Find where the given text appears and provide that cell's center as (X, Y) coordinate. 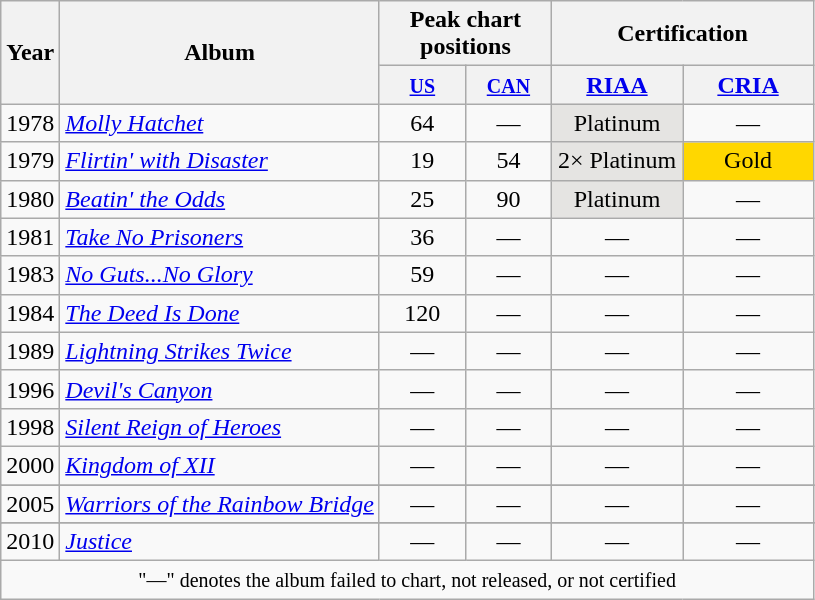
2010 (30, 542)
90 (508, 199)
120 (422, 313)
CRIA (748, 85)
CAN (508, 85)
1984 (30, 313)
Flirtin' with Disaster (220, 161)
1983 (30, 275)
2000 (30, 465)
The Deed Is Done (220, 313)
1978 (30, 123)
1989 (30, 351)
1981 (30, 237)
Year (30, 52)
Molly Hatchet (220, 123)
RIAA (616, 85)
1996 (30, 389)
25 (422, 199)
36 (422, 237)
Warriors of the Rainbow Bridge (220, 503)
Silent Reign of Heroes (220, 427)
Devil's Canyon (220, 389)
Take No Prisoners (220, 237)
1979 (30, 161)
Album (220, 52)
Lightning Strikes Twice (220, 351)
Beatin' the Odds (220, 199)
Justice (220, 542)
1980 (30, 199)
Peak chart positions (465, 34)
Certification (682, 34)
2005 (30, 503)
"—" denotes the album failed to chart, not released, or not certified (408, 580)
19 (422, 161)
Gold (748, 161)
2× Platinum (616, 161)
No Guts...No Glory (220, 275)
54 (508, 161)
Kingdom of XII (220, 465)
59 (422, 275)
64 (422, 123)
US (422, 85)
1998 (30, 427)
